Pinpoint the cell where the given text exists, returning its (x, y) midpoint coordinate. 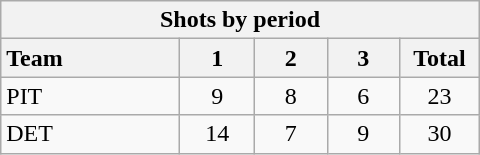
8 (291, 96)
PIT (90, 96)
Shots by period (240, 20)
2 (291, 58)
DET (90, 134)
Total (440, 58)
23 (440, 96)
6 (363, 96)
Team (90, 58)
7 (291, 134)
3 (363, 58)
1 (218, 58)
30 (440, 134)
14 (218, 134)
